From the cell containing the given text, extract its center point as [X, Y] coordinate. 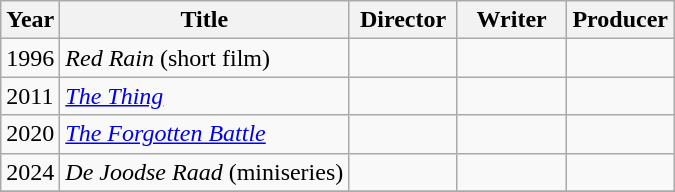
The Thing [204, 96]
Writer [512, 20]
Year [30, 20]
Director [404, 20]
Producer [620, 20]
2011 [30, 96]
The Forgotten Battle [204, 134]
1996 [30, 58]
De Joodse Raad (miniseries) [204, 172]
Red Rain (short film) [204, 58]
2024 [30, 172]
Title [204, 20]
2020 [30, 134]
